Provide the (X, Y) coordinate of the cell's center where the given text is located.  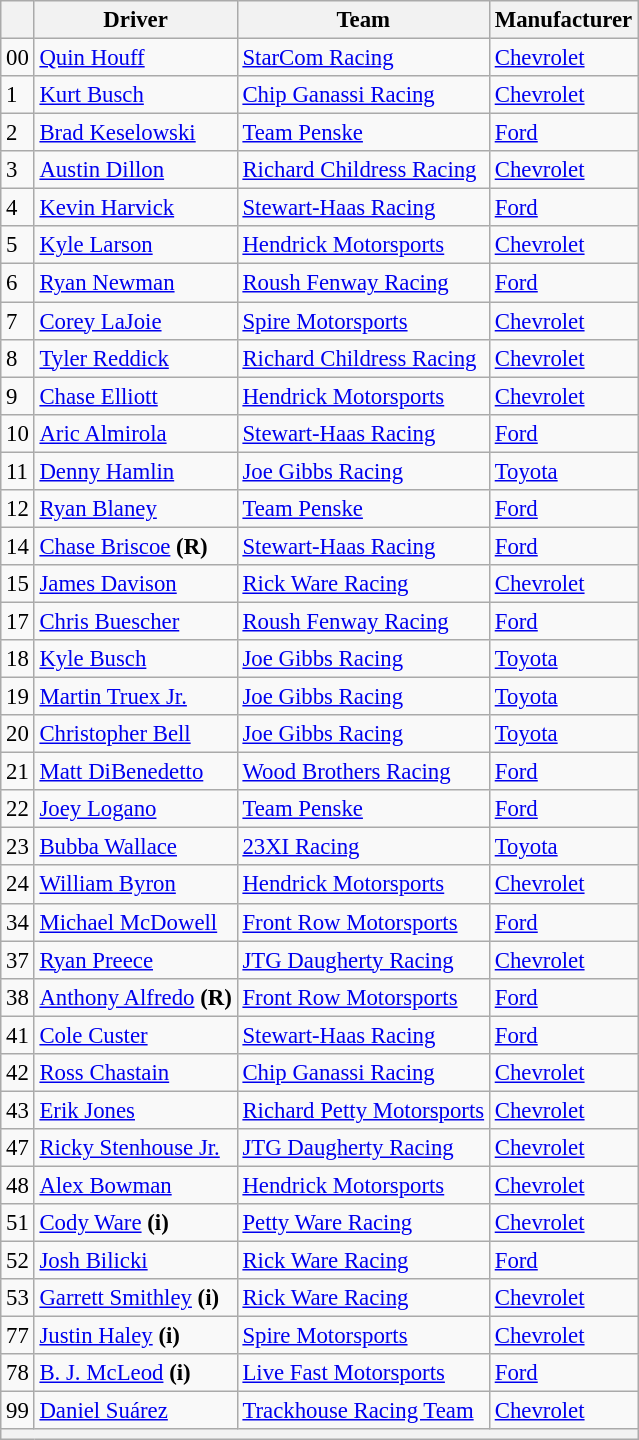
Kevin Harvick (136, 208)
3 (18, 170)
Alex Bowman (136, 1185)
43 (18, 1110)
Josh Bilicki (136, 1261)
Richard Petty Motorsports (363, 1110)
99 (18, 1411)
5 (18, 245)
Corey LaJoie (136, 321)
James Davison (136, 584)
78 (18, 1373)
Team (363, 20)
37 (18, 960)
21 (18, 772)
4 (18, 208)
B. J. McLeod (i) (136, 1373)
24 (18, 885)
23 (18, 847)
47 (18, 1148)
Quin Houff (136, 58)
20 (18, 734)
Kurt Busch (136, 95)
Erik Jones (136, 1110)
22 (18, 809)
Ryan Newman (136, 283)
12 (18, 509)
41 (18, 1035)
Ryan Blaney (136, 509)
Christopher Bell (136, 734)
StarCom Racing (363, 58)
Aric Almirola (136, 433)
48 (18, 1185)
17 (18, 621)
7 (18, 321)
Daniel Suárez (136, 1411)
Kyle Busch (136, 659)
11 (18, 471)
Brad Keselowski (136, 133)
Live Fast Motorsports (363, 1373)
Chris Buescher (136, 621)
Bubba Wallace (136, 847)
Austin Dillon (136, 170)
52 (18, 1261)
19 (18, 697)
Chase Briscoe (R) (136, 546)
23XI Racing (363, 847)
53 (18, 1298)
8 (18, 358)
6 (18, 283)
Trackhouse Racing Team (363, 1411)
15 (18, 584)
Ryan Preece (136, 960)
18 (18, 659)
1 (18, 95)
Michael McDowell (136, 922)
Ricky Stenhouse Jr. (136, 1148)
Martin Truex Jr. (136, 697)
42 (18, 1073)
Matt DiBenedetto (136, 772)
00 (18, 58)
Tyler Reddick (136, 358)
34 (18, 922)
William Byron (136, 885)
Ross Chastain (136, 1073)
Driver (136, 20)
10 (18, 433)
Justin Haley (i) (136, 1336)
Denny Hamlin (136, 471)
2 (18, 133)
Chase Elliott (136, 396)
9 (18, 396)
14 (18, 546)
Kyle Larson (136, 245)
Joey Logano (136, 809)
Wood Brothers Racing (363, 772)
Cole Custer (136, 1035)
Petty Ware Racing (363, 1223)
Cody Ware (i) (136, 1223)
51 (18, 1223)
Garrett Smithley (i) (136, 1298)
77 (18, 1336)
Manufacturer (563, 20)
38 (18, 997)
Anthony Alfredo (R) (136, 997)
